Identify which cell holds the provided text, then report its [x, y] central coordinate. 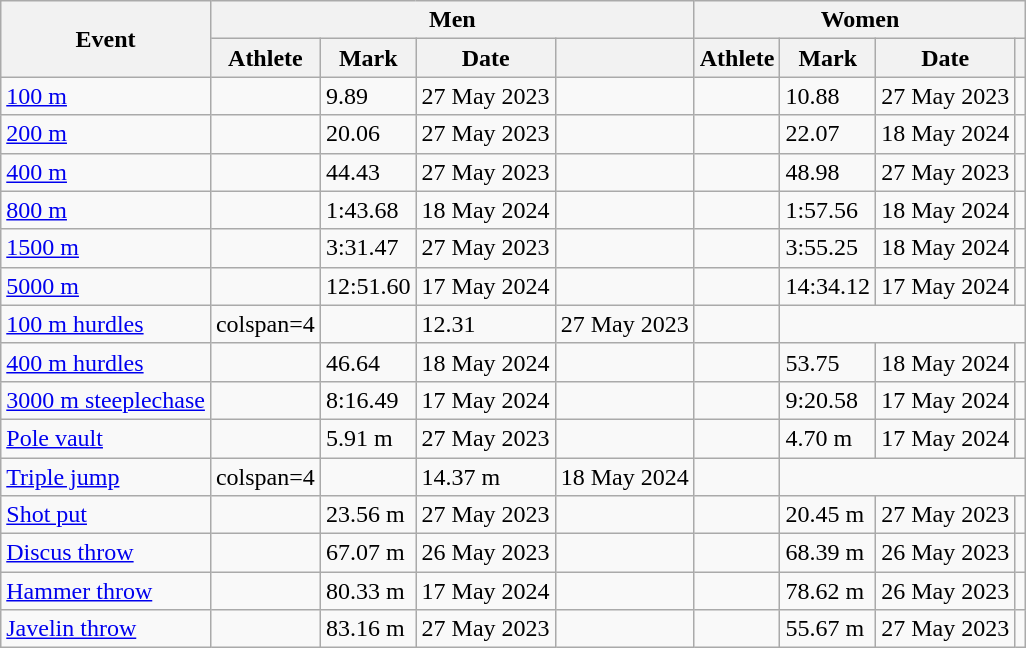
1:57.56 [828, 210]
53.75 [828, 362]
100 m [106, 96]
55.67 m [828, 629]
3000 m steeplechase [106, 400]
12.31 [486, 324]
Men [452, 20]
67.07 m [368, 553]
80.33 m [368, 591]
9.89 [368, 96]
Hammer throw [106, 591]
10.88 [828, 96]
46.64 [368, 362]
9:20.58 [828, 400]
Triple jump [106, 477]
Event [106, 39]
23.56 m [368, 515]
800 m [106, 210]
Women [860, 20]
8:16.49 [368, 400]
5.91 m [368, 438]
200 m [106, 134]
3:31.47 [368, 248]
20.06 [368, 134]
Javelin throw [106, 629]
1500 m [106, 248]
20.45 m [828, 515]
83.16 m [368, 629]
78.62 m [828, 591]
14:34.12 [828, 286]
Discus throw [106, 553]
44.43 [368, 172]
48.98 [828, 172]
400 m [106, 172]
Pole vault [106, 438]
1:43.68 [368, 210]
400 m hurdles [106, 362]
14.37 m [486, 477]
22.07 [828, 134]
Shot put [106, 515]
3:55.25 [828, 248]
4.70 m [828, 438]
68.39 m [828, 553]
5000 m [106, 286]
12:51.60 [368, 286]
100 m hurdles [106, 324]
